Return [X, Y] of the center of cell containing provided text 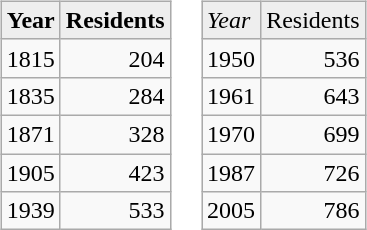
786 [313, 211]
1871 [30, 134]
1970 [232, 134]
536 [313, 58]
1815 [30, 58]
328 [115, 134]
204 [115, 58]
284 [115, 96]
1835 [30, 96]
1987 [232, 173]
2005 [232, 211]
533 [115, 211]
1961 [232, 96]
1939 [30, 211]
423 [115, 173]
1905 [30, 173]
643 [313, 96]
699 [313, 134]
1950 [232, 58]
726 [313, 173]
